Pinpoint the cell where the given text exists, returning its [x, y] midpoint coordinate. 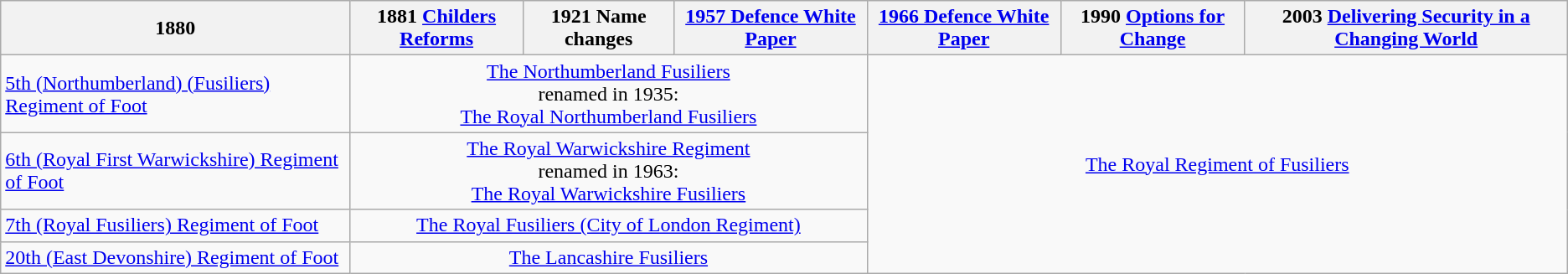
2003 Delivering Security in a Changing World [1406, 28]
1921 Name changes [599, 28]
1966 Defence White Paper [963, 28]
1990 Options for Change [1153, 28]
The Lancashire Fusiliers [609, 257]
5th (Northumberland) (Fusiliers) Regiment of Foot [176, 94]
1880 [176, 28]
1881 Childers Reforms [437, 28]
The Royal Warwickshire Regimentrenamed in 1963:The Royal Warwickshire Fusiliers [609, 171]
20th (East Devonshire) Regiment of Foot [176, 257]
7th (Royal Fusiliers) Regiment of Foot [176, 225]
1957 Defence White Paper [771, 28]
The Royal Fusiliers (City of London Regiment) [609, 225]
6th (Royal First Warwickshire) Regiment of Foot [176, 171]
The Royal Regiment of Fusiliers [1217, 164]
The Northumberland Fusiliersrenamed in 1935:The Royal Northumberland Fusiliers [609, 94]
